For the text-containing cell, return its midpoint in [x, y] coordinate format. 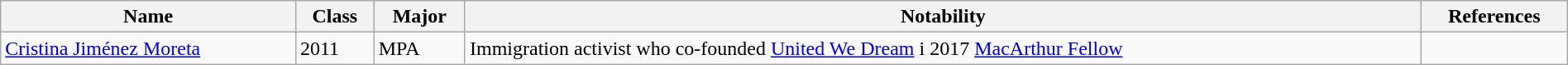
Notability [943, 17]
Class [334, 17]
2011 [334, 48]
Major [419, 17]
References [1494, 17]
Cristina Jiménez Moreta [149, 48]
Name [149, 17]
MPA [419, 48]
Immigration activist who co-founded United We Dream i 2017 MacArthur Fellow [943, 48]
